Pinpoint the cell where the given text exists, returning its [X, Y] midpoint coordinate. 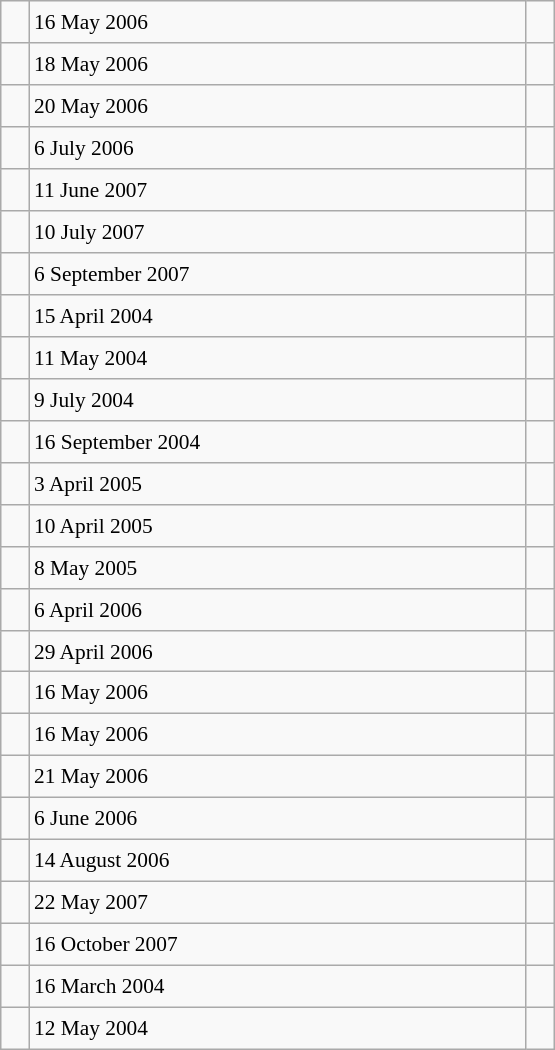
11 June 2007 [278, 190]
6 September 2007 [278, 274]
6 June 2006 [278, 819]
12 May 2004 [278, 1028]
6 July 2006 [278, 148]
6 April 2006 [278, 609]
22 May 2007 [278, 903]
3 April 2005 [278, 483]
11 May 2004 [278, 358]
20 May 2006 [278, 106]
10 July 2007 [278, 232]
14 August 2006 [278, 861]
8 May 2005 [278, 567]
21 May 2006 [278, 777]
16 September 2004 [278, 441]
9 July 2004 [278, 399]
18 May 2006 [278, 64]
10 April 2005 [278, 525]
16 October 2007 [278, 945]
16 March 2004 [278, 986]
29 April 2006 [278, 651]
15 April 2004 [278, 316]
